Scan for the cell matching the given text and deliver its (X, Y) coordinate at center. 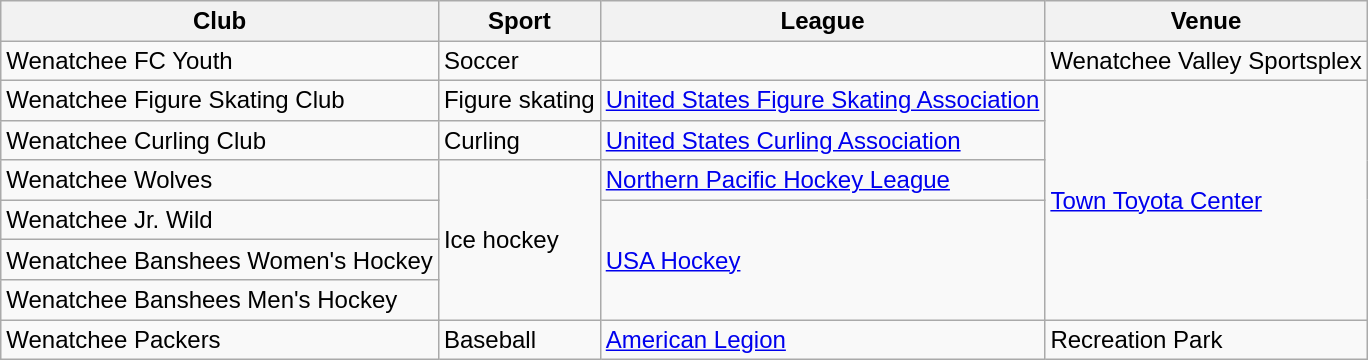
Town Toyota Center (1206, 200)
Wenatchee Banshees Women's Hockey (220, 260)
Club (220, 21)
Wenatchee FC Youth (220, 61)
United States Figure Skating Association (822, 100)
Ice hockey (519, 240)
USA Hockey (822, 260)
Northern Pacific Hockey League (822, 180)
Curling (519, 140)
Recreation Park (1206, 340)
Wenatchee Valley Sportsplex (1206, 61)
League (822, 21)
Venue (1206, 21)
Wenatchee Packers (220, 340)
Wenatchee Figure Skating Club (220, 100)
Wenatchee Banshees Men's Hockey (220, 300)
American Legion (822, 340)
Wenatchee Wolves (220, 180)
Wenatchee Curling Club (220, 140)
United States Curling Association (822, 140)
Sport (519, 21)
Figure skating (519, 100)
Soccer (519, 61)
Wenatchee Jr. Wild (220, 220)
Baseball (519, 340)
